Pinpoint the cell where the given text exists, returning its [x, y] midpoint coordinate. 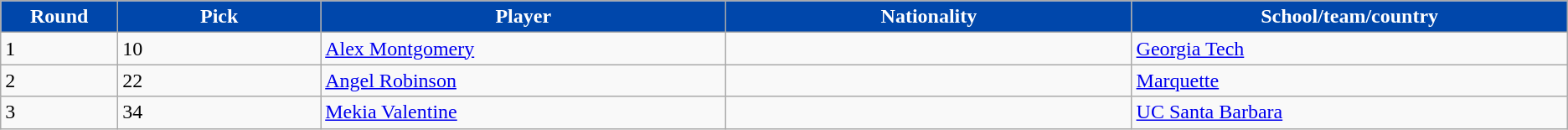
Player [524, 17]
Alex Montgomery [524, 49]
Round [59, 17]
School/team/country [1349, 17]
10 [219, 49]
2 [59, 81]
34 [219, 112]
Angel Robinson [524, 81]
Nationality [929, 17]
Mekia Valentine [524, 112]
Pick [219, 17]
22 [219, 81]
Marquette [1349, 81]
Georgia Tech [1349, 49]
UC Santa Barbara [1349, 112]
1 [59, 49]
3 [59, 112]
